Extract the (x, y) coordinate from the center of the cell holding the provided text.  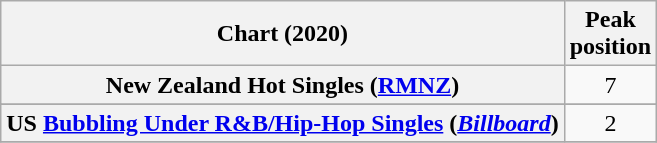
7 (610, 85)
US Bubbling Under R&B/Hip-Hop Singles (Billboard) (282, 123)
2 (610, 123)
Peakposition (610, 34)
New Zealand Hot Singles (RMNZ) (282, 85)
Chart (2020) (282, 34)
